Find where the given text appears and provide that cell's center as (X, Y) coordinate. 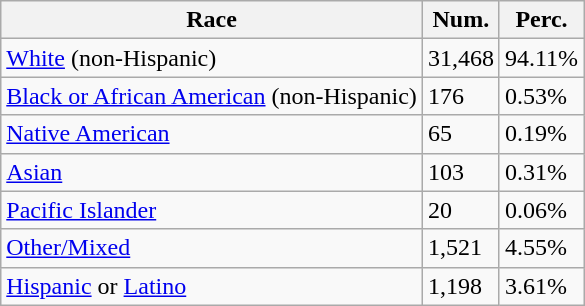
4.55% (541, 248)
94.11% (541, 58)
65 (460, 134)
0.31% (541, 172)
3.61% (541, 286)
Other/Mixed (212, 248)
20 (460, 210)
1,198 (460, 286)
0.53% (541, 96)
Hispanic or Latino (212, 286)
103 (460, 172)
1,521 (460, 248)
176 (460, 96)
Perc. (541, 20)
Num. (460, 20)
Native American (212, 134)
31,468 (460, 58)
Asian (212, 172)
White (non-Hispanic) (212, 58)
0.19% (541, 134)
0.06% (541, 210)
Race (212, 20)
Black or African American (non-Hispanic) (212, 96)
Pacific Islander (212, 210)
